Scan for the cell matching the given text and deliver its (x, y) coordinate at center. 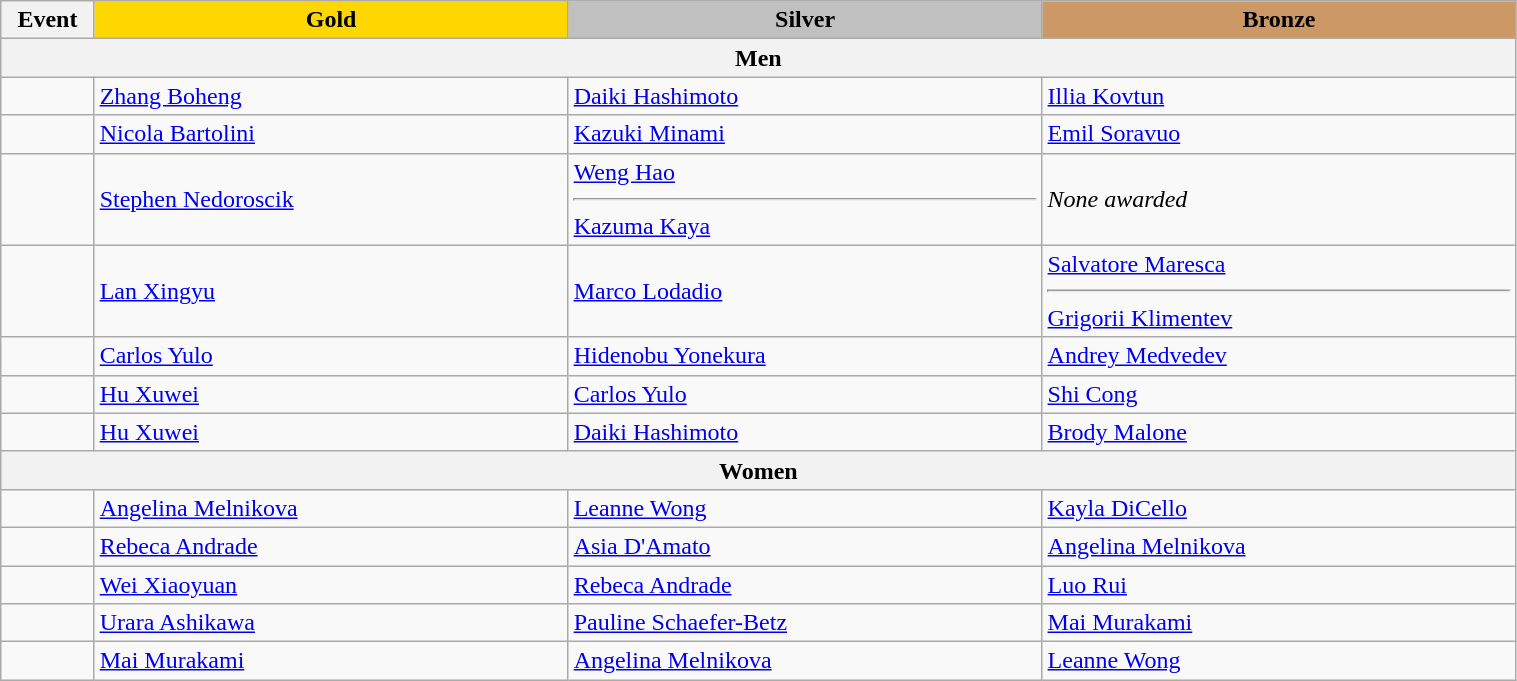
Illia Kovtun (1279, 96)
Lan Xingyu (331, 291)
Zhang Boheng (331, 96)
Event (48, 20)
Pauline Schaefer-Betz (805, 623)
Andrey Medvedev (1279, 356)
Kazuki Minami (805, 134)
Hidenobu Yonekura (805, 356)
Gold (331, 20)
Brody Malone (1279, 432)
Women (758, 470)
Asia D'Amato (805, 546)
Stephen Nedoroscik (331, 199)
Emil Soravuo (1279, 134)
Nicola Bartolini (331, 134)
Silver (805, 20)
Marco Lodadio (805, 291)
Shi Cong (1279, 394)
Kayla DiCello (1279, 508)
Wei Xiaoyuan (331, 585)
Weng Hao Kazuma Kaya (805, 199)
Urara Ashikawa (331, 623)
Luo Rui (1279, 585)
Men (758, 58)
Salvatore Maresca Grigorii Klimentev (1279, 291)
Bronze (1279, 20)
None awarded (1279, 199)
